Pinpoint the cell where the given text exists, returning its [x, y] midpoint coordinate. 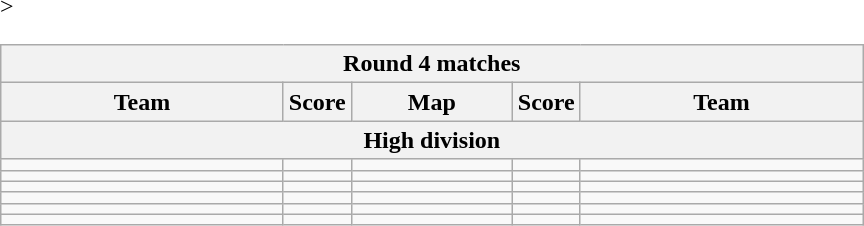
Round 4 matches [432, 64]
Map [432, 102]
High division [432, 140]
